Scan for the cell matching the given text and deliver its (x, y) coordinate at center. 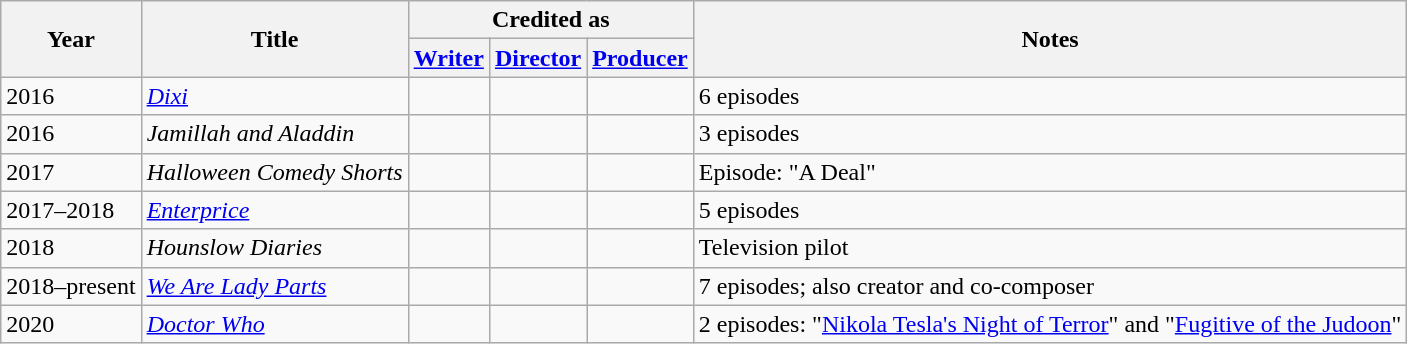
Year (71, 39)
Hounslow Diaries (274, 248)
2018 (71, 248)
Doctor Who (274, 324)
Television pilot (1050, 248)
Director (538, 58)
We Are Lady Parts (274, 286)
Episode: "A Deal" (1050, 172)
2017 (71, 172)
2020 (71, 324)
5 episodes (1050, 210)
7 episodes; also creator and co-composer (1050, 286)
Title (274, 39)
Enterprice (274, 210)
2 episodes: "Nikola Tesla's Night of Terror" and "Fugitive of the Judoon" (1050, 324)
Writer (448, 58)
Notes (1050, 39)
Halloween Comedy Shorts (274, 172)
Jamillah and Aladdin (274, 134)
2018–present (71, 286)
3 episodes (1050, 134)
Producer (640, 58)
6 episodes (1050, 96)
Dixi (274, 96)
Credited as (550, 20)
2017–2018 (71, 210)
